Return [x, y] of the center of cell containing provided text 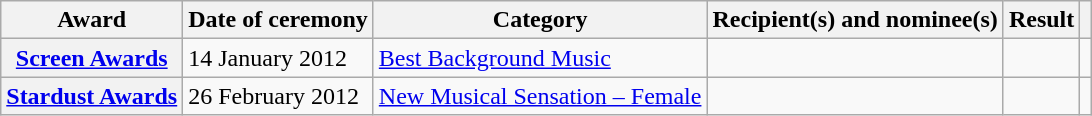
New Musical Sensation – Female [540, 96]
Recipient(s) and nominee(s) [855, 20]
Best Background Music [540, 58]
14 January 2012 [278, 58]
26 February 2012 [278, 96]
Date of ceremony [278, 20]
Screen Awards [92, 58]
Result [1041, 20]
Award [92, 20]
Category [540, 20]
Stardust Awards [92, 96]
